Pinpoint the cell where the given text exists, returning its (X, Y) midpoint coordinate. 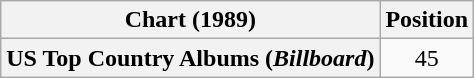
45 (427, 58)
Chart (1989) (190, 20)
US Top Country Albums (Billboard) (190, 58)
Position (427, 20)
